Extract the (x, y) coordinate from the center of the cell holding the provided text.  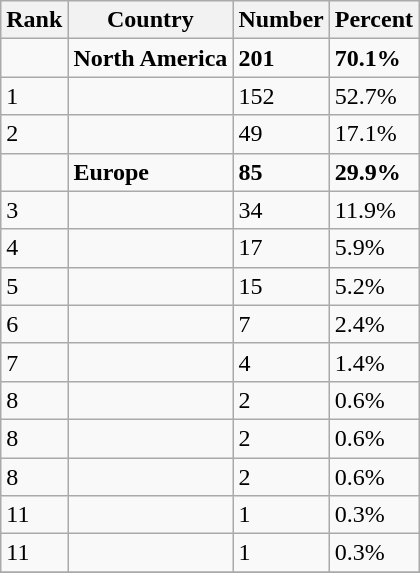
Country (150, 20)
201 (281, 58)
52.7% (374, 96)
5.2% (374, 286)
17.1% (374, 134)
152 (281, 96)
49 (281, 134)
17 (281, 248)
85 (281, 172)
15 (281, 286)
Number (281, 20)
5 (34, 286)
29.9% (374, 172)
6 (34, 324)
1.4% (374, 362)
Rank (34, 20)
2.4% (374, 324)
34 (281, 210)
5.9% (374, 248)
11.9% (374, 210)
Europe (150, 172)
Percent (374, 20)
70.1% (374, 58)
North America (150, 58)
3 (34, 210)
